From the cell containing the given text, extract its center point as (X, Y) coordinate. 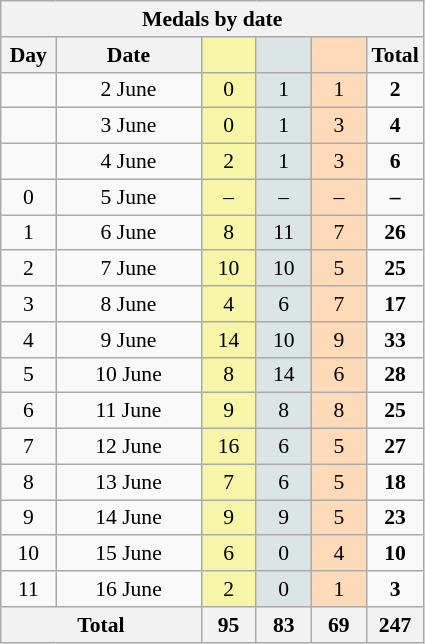
17 (394, 304)
15 June (128, 554)
8 June (128, 304)
11 June (128, 411)
Day (28, 55)
18 (394, 482)
Date (128, 55)
69 (338, 625)
83 (284, 625)
27 (394, 447)
26 (394, 233)
23 (394, 518)
95 (228, 625)
16 (228, 447)
33 (394, 340)
7 June (128, 269)
9 June (128, 340)
3 June (128, 126)
13 June (128, 482)
14 June (128, 518)
247 (394, 625)
16 June (128, 589)
6 June (128, 233)
2 June (128, 90)
10 June (128, 375)
5 June (128, 197)
Medals by date (212, 19)
28 (394, 375)
12 June (128, 447)
4 June (128, 162)
